Detect which cell encompasses the target text, then output its (X, Y) center coordinate. 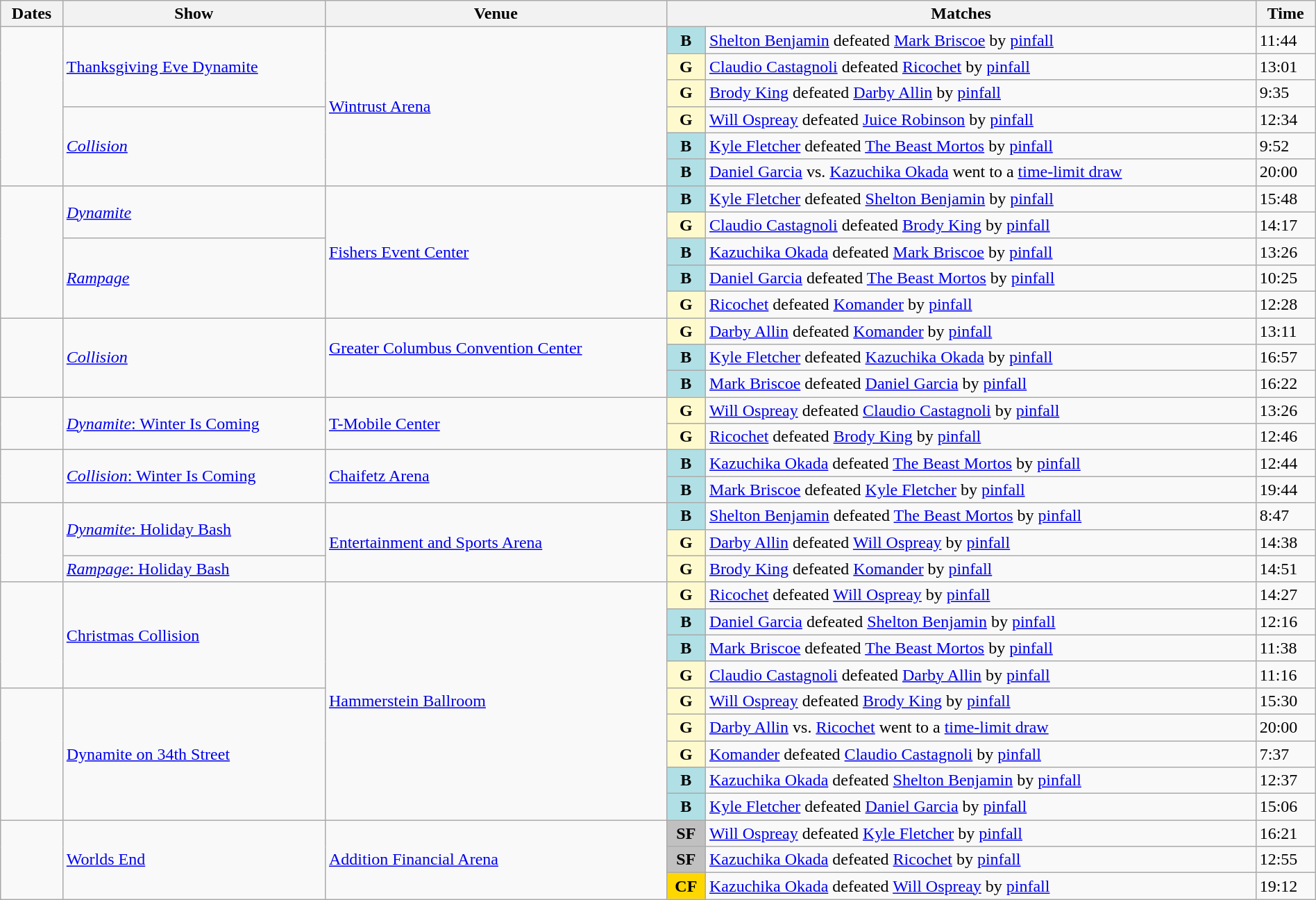
13:11 (1285, 331)
11:38 (1285, 648)
Worlds End (194, 860)
CF (686, 886)
12:34 (1285, 119)
Mark Briscoe defeated The Beast Mortos by pinfall (981, 648)
Dynamite: Holiday Bash (194, 529)
13:01 (1285, 67)
Daniel Garcia defeated The Beast Mortos by pinfall (981, 278)
Claudio Castagnoli defeated Ricochet by pinfall (981, 67)
Kazuchika Okada defeated Shelton Benjamin by pinfall (981, 781)
Komander defeated Claudio Castagnoli by pinfall (981, 753)
Will Ospreay defeated Juice Robinson by pinfall (981, 119)
Time (1285, 14)
16:57 (1285, 358)
19:12 (1285, 886)
12:28 (1285, 304)
9:35 (1285, 93)
15:48 (1285, 199)
Mark Briscoe defeated Kyle Fletcher by pinfall (981, 490)
Will Ospreay defeated Kyle Fletcher by pinfall (981, 833)
Ricochet defeated Will Ospreay by pinfall (981, 595)
9:52 (1285, 146)
16:21 (1285, 833)
Addition Financial Arena (496, 860)
Kazuchika Okada defeated Ricochet by pinfall (981, 860)
14:17 (1285, 225)
12:37 (1285, 781)
Darby Allin defeated Will Ospreay by pinfall (981, 542)
Daniel Garcia vs. Kazuchika Okada went to a time-limit draw (981, 172)
Collision: Winter Is Coming (194, 476)
Claudio Castagnoli defeated Darby Allin by pinfall (981, 674)
Hammerstein Ballroom (496, 701)
Rampage: Holiday Bash (194, 569)
Daniel Garcia defeated Shelton Benjamin by pinfall (981, 622)
Claudio Castagnoli defeated Brody King by pinfall (981, 225)
T-Mobile Center (496, 424)
7:37 (1285, 753)
Kyle Fletcher defeated Daniel Garcia by pinfall (981, 807)
Ricochet defeated Brody King by pinfall (981, 437)
Dynamite (194, 212)
Shelton Benjamin defeated Mark Briscoe by pinfall (981, 40)
Thanksgiving Eve Dynamite (194, 67)
Matches (961, 14)
12:44 (1285, 463)
12:16 (1285, 622)
11:16 (1285, 674)
Dynamite: Winter Is Coming (194, 424)
Will Ospreay defeated Claudio Castagnoli by pinfall (981, 410)
Mark Briscoe defeated Daniel Garcia by pinfall (981, 384)
Kazuchika Okada defeated Will Ospreay by pinfall (981, 886)
12:55 (1285, 860)
Kazuchika Okada defeated The Beast Mortos by pinfall (981, 463)
Chaifetz Arena (496, 476)
Kyle Fletcher defeated Shelton Benjamin by pinfall (981, 199)
14:27 (1285, 595)
Kazuchika Okada defeated Mark Briscoe by pinfall (981, 251)
Kyle Fletcher defeated Kazuchika Okada by pinfall (981, 358)
14:38 (1285, 542)
Will Ospreay defeated Brody King by pinfall (981, 701)
19:44 (1285, 490)
16:22 (1285, 384)
Kyle Fletcher defeated The Beast Mortos by pinfall (981, 146)
8:47 (1285, 516)
Dynamite on 34th Street (194, 753)
15:06 (1285, 807)
Entertainment and Sports Arena (496, 542)
Brody King defeated Komander by pinfall (981, 569)
Christmas Collision (194, 635)
15:30 (1285, 701)
Venue (496, 14)
Rampage (194, 278)
Greater Columbus Convention Center (496, 358)
11:44 (1285, 40)
12:46 (1285, 437)
Fishers Event Center (496, 251)
Darby Allin vs. Ricochet went to a time-limit draw (981, 727)
Ricochet defeated Komander by pinfall (981, 304)
14:51 (1285, 569)
Wintrust Arena (496, 106)
Darby Allin defeated Komander by pinfall (981, 331)
Dates (32, 14)
Show (194, 14)
Brody King defeated Darby Allin by pinfall (981, 93)
Shelton Benjamin defeated The Beast Mortos by pinfall (981, 516)
10:25 (1285, 278)
